Output the (x, y) coordinate of the center of the cell containing the given text.  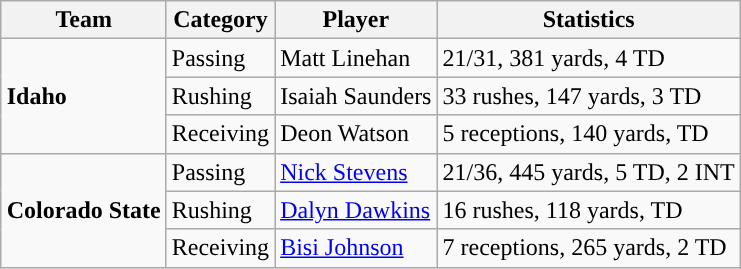
5 receptions, 140 yards, TD (588, 134)
16 rushes, 118 yards, TD (588, 210)
Dalyn Dawkins (356, 210)
Statistics (588, 20)
21/36, 445 yards, 5 TD, 2 INT (588, 172)
Deon Watson (356, 134)
Matt Linehan (356, 58)
Nick Stevens (356, 172)
21/31, 381 yards, 4 TD (588, 58)
33 rushes, 147 yards, 3 TD (588, 96)
7 receptions, 265 yards, 2 TD (588, 248)
Colorado State (84, 210)
Team (84, 20)
Bisi Johnson (356, 248)
Isaiah Saunders (356, 96)
Player (356, 20)
Idaho (84, 96)
Category (220, 20)
